Output the [x, y] coordinate of the center of the cell containing the given text.  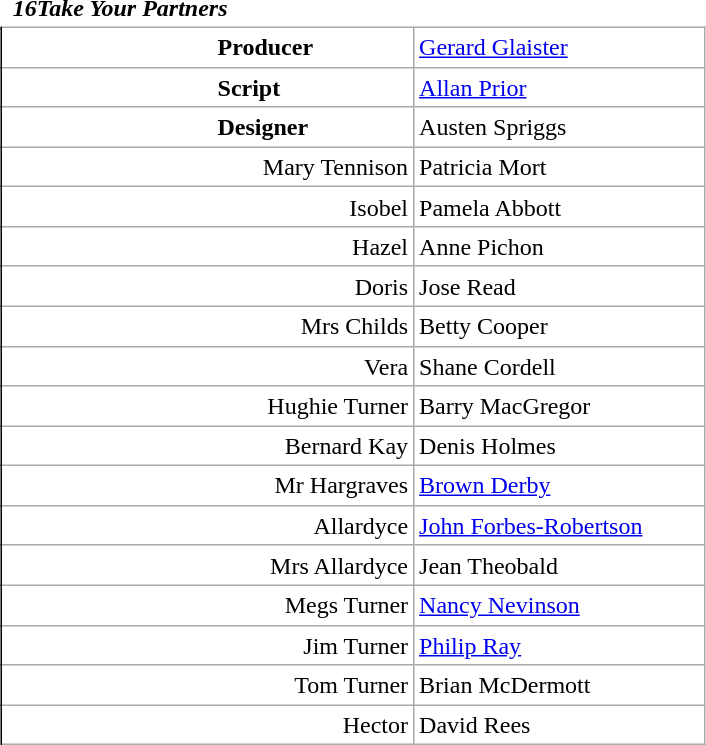
Vera [208, 366]
Anne Pichon [560, 247]
Patricia Mort [560, 167]
Megs Turner [208, 605]
Jose Read [560, 286]
Hector [208, 725]
Bernard Kay [208, 446]
Shane Cordell [560, 366]
Denis Holmes [560, 446]
Gerard Glaister [560, 47]
Philip Ray [560, 645]
Brian McDermott [560, 685]
Austen Spriggs [560, 127]
Allardyce [208, 525]
Barry MacGregor [560, 406]
Script [208, 87]
David Rees [560, 725]
Hughie Turner [208, 406]
Producer [208, 47]
Betty Cooper [560, 326]
Jean Theobald [560, 565]
Tom Turner [208, 685]
Nancy Nevinson [560, 605]
Allan Prior [560, 87]
Mr Hargraves [208, 486]
Hazel [208, 247]
Doris [208, 286]
John Forbes-Robertson [560, 525]
Mrs Allardyce [208, 565]
Pamela Abbott [560, 207]
Brown Derby [560, 486]
Mrs Childs [208, 326]
Jim Turner [208, 645]
Isobel [208, 207]
Designer [208, 127]
Mary Tennison [208, 167]
